Extract the (x, y) coordinate from the center of the cell holding the provided text.  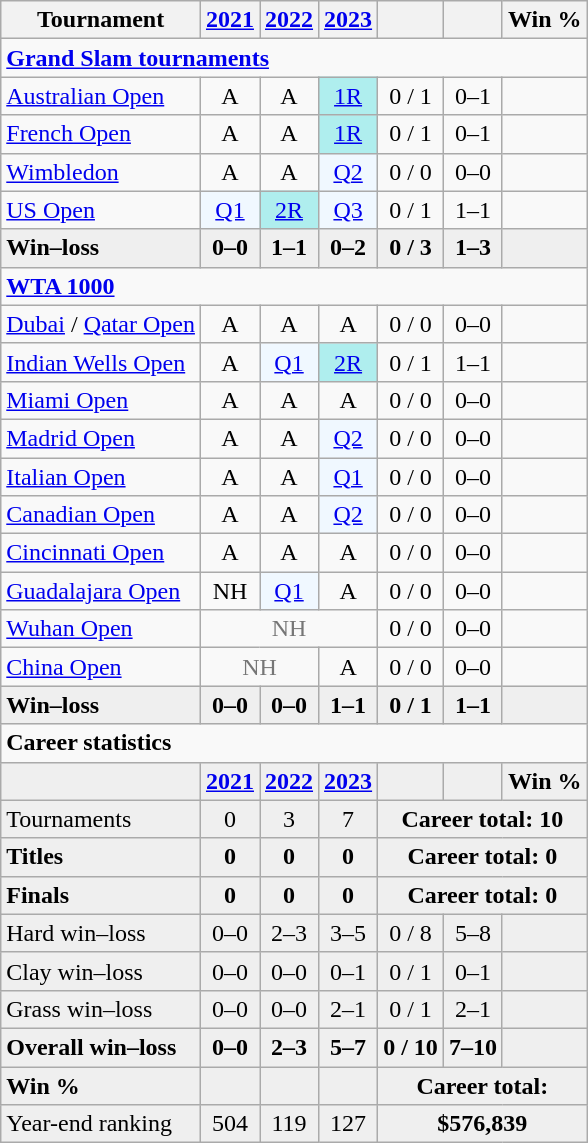
127 (348, 1124)
Guadalajara Open (101, 591)
1–3 (472, 248)
7–10 (472, 1047)
Australian Open (101, 96)
119 (290, 1124)
Year-end ranking (101, 1124)
3–5 (348, 933)
Tournament (101, 20)
5–7 (348, 1047)
Indian Wells Open (101, 362)
Madrid Open (101, 438)
0–2 (348, 248)
Overall win–loss (101, 1047)
Hard win–loss (101, 933)
Wimbledon (101, 172)
Italian Open (101, 477)
7 (348, 819)
Dubai / Qatar Open (101, 324)
Tournaments (101, 819)
Miami Open (101, 400)
504 (230, 1124)
Career total: (482, 1085)
Grass win–loss (101, 1009)
WTA 1000 (294, 286)
Finals (101, 895)
5–8 (472, 933)
0 / 8 (411, 933)
0 / 3 (411, 248)
$576,839 (482, 1124)
Career statistics (294, 743)
Q3 (348, 210)
Grand Slam tournaments (294, 58)
Canadian Open (101, 515)
3 (290, 819)
Clay win–loss (101, 971)
Cincinnati Open (101, 553)
Wuhan Open (101, 629)
Career total: 10 (482, 819)
0 / 10 (411, 1047)
French Open (101, 134)
China Open (101, 667)
Titles (101, 857)
US Open (101, 210)
